From the cell containing the given text, extract its center point as (x, y) coordinate. 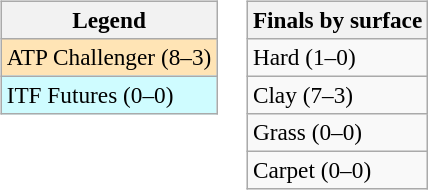
Carpet (0–0) (337, 171)
Finals by surface (337, 20)
Grass (0–0) (337, 133)
ITF Futures (0–0) (108, 95)
ATP Challenger (8–3) (108, 57)
Clay (7–3) (337, 95)
Hard (1–0) (337, 57)
Legend (108, 20)
